Pinpoint the cell where the given text exists, returning its (X, Y) midpoint coordinate. 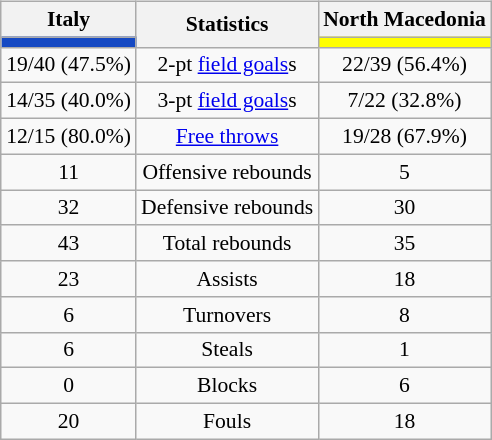
Assists (227, 279)
Steals (227, 350)
0 (68, 386)
5 (404, 172)
14/35 (40.0%) (68, 101)
8 (404, 314)
Free throws (227, 136)
20 (68, 421)
Statistics (227, 24)
Fouls (227, 421)
Offensive rebounds (227, 172)
30 (404, 208)
North Macedonia (404, 19)
Defensive rebounds (227, 208)
19/28 (67.9%) (404, 136)
3-pt field goalss (227, 101)
2-pt field goalss (227, 65)
35 (404, 243)
11 (68, 172)
7/22 (32.8%) (404, 101)
Total rebounds (227, 243)
Turnovers (227, 314)
23 (68, 279)
32 (68, 208)
Italy (68, 19)
19/40 (47.5%) (68, 65)
43 (68, 243)
1 (404, 350)
22/39 (56.4%) (404, 65)
Blocks (227, 386)
12/15 (80.0%) (68, 136)
